Provide the [x, y] coordinate of the cell's center where the given text is located.  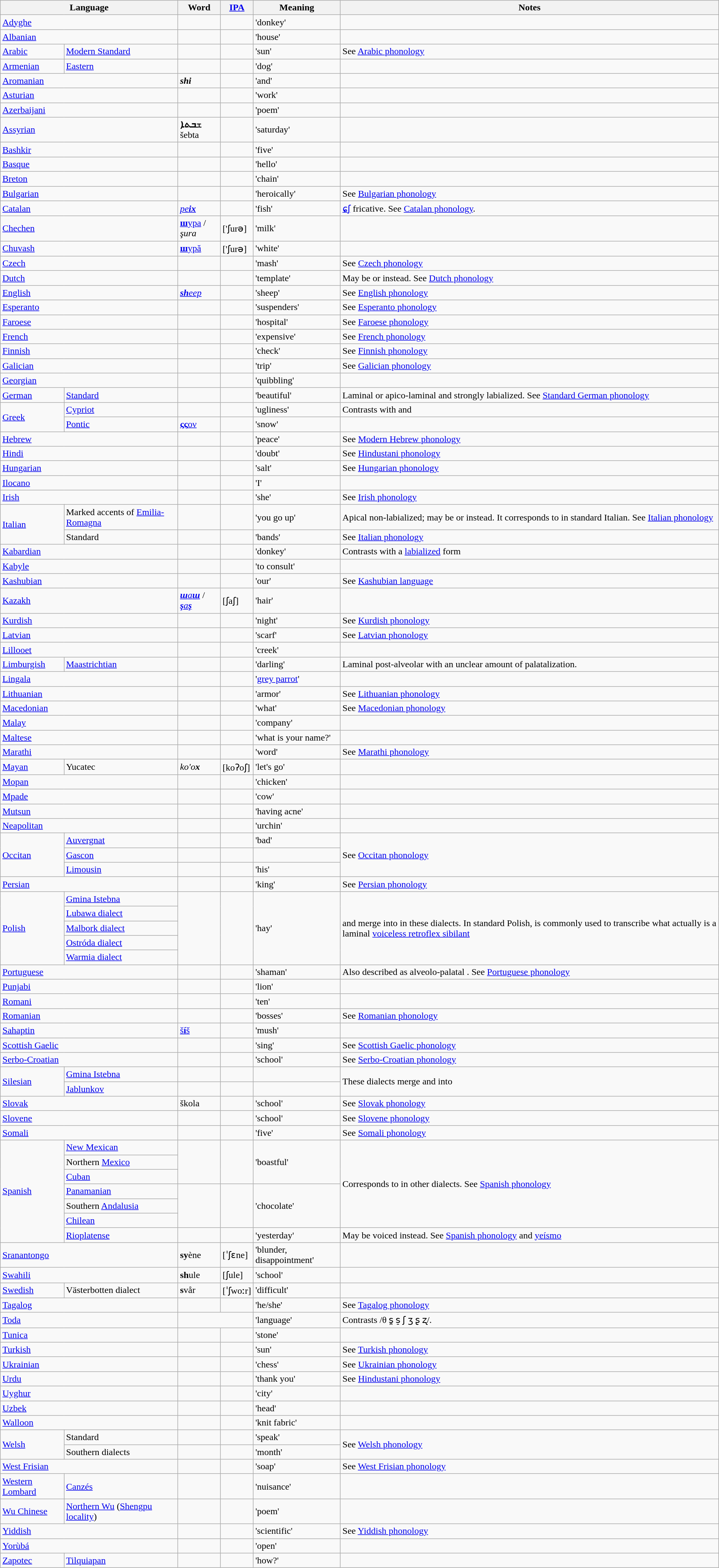
Yucatec [121, 767]
Ukrainian [89, 1364]
See Esperanto phonology [529, 307]
[ʃule] [237, 1275]
'to consult' [297, 566]
'and' [297, 81]
Notes [529, 8]
Cuban [121, 1177]
'dog' [297, 66]
'white' [297, 249]
Somali [89, 1133]
'month' [297, 1452]
'trip' [297, 366]
Marathi [89, 752]
Tagalog [89, 1305]
Kurdish [89, 620]
'difficult' [297, 1290]
shule [199, 1275]
'our' [297, 581]
Malay [89, 723]
'chain' [297, 179]
Yiddish [89, 1531]
'suspenders' [297, 307]
Azerbaijani [89, 110]
шурă [199, 249]
Contrasts /θ s̪ s̠ ʃ ʒ ʂ ʐ/. [529, 1320]
See Faroese phonology [529, 322]
'yesterday' [297, 1235]
'bands' [297, 537]
'soap' [297, 1467]
See Italian phonology [529, 537]
'salt' [297, 468]
'knit fabric' [297, 1423]
See West Frisian phonology [529, 1467]
'mash' [297, 264]
'boastful' [297, 1162]
'fish' [297, 209]
Laminal or apico-laminal and strongly labialized. See Standard German phonology [529, 395]
Ilocano [89, 483]
'blunder, disappointment' [297, 1255]
Tilquiapan [121, 1560]
May be voiced instead. See Spanish phonology and yeísmo [529, 1235]
'I' [297, 483]
'bosses' [297, 1016]
[koʔoʃ] [237, 767]
'you go up' [297, 517]
Ostróda dialect [121, 943]
Silesian [32, 1082]
'check' [297, 351]
See Hungarian phonology [529, 468]
'darling' [297, 664]
[ʃаʃ] [237, 601]
Occitan [32, 855]
See Kurdish phonology [529, 620]
ςςον [199, 424]
'open' [297, 1546]
See Slovene phonology [529, 1118]
Sranantongo [89, 1255]
See Yiddish phonology [529, 1531]
'expensive' [297, 336]
'what' [297, 708]
Asturian [89, 95]
Basque [89, 164]
See Occitan phonology [529, 855]
'creek' [297, 650]
Hindi [89, 454]
French [89, 336]
Irish [89, 497]
Västerbotten dialect [121, 1290]
Latvian [89, 635]
Chuvash [89, 249]
Macedonian [89, 708]
Punjabi [89, 986]
Serbo-Croatian [89, 1060]
See Marathi phonology [529, 752]
Swedish [32, 1290]
'sing' [297, 1045]
'quibbling' [297, 380]
German [32, 395]
Gascon [121, 855]
[ˈʃɛne] [237, 1255]
ܫܒܬܐ šebta [199, 130]
Pontic [121, 424]
Northern Mexico [121, 1162]
'beautiful' [297, 395]
'hospital' [297, 322]
sheep [199, 293]
Zapotec [32, 1560]
Lillooet [89, 650]
See Tagalog phonology [529, 1305]
Language [89, 8]
'grey parrot' [297, 679]
Southern dialects [121, 1452]
Meaning [297, 8]
'template' [297, 278]
šíš [199, 1030]
Hebrew [89, 439]
[ˈʃwoːr] [237, 1290]
Maastrichtian [121, 664]
Hungarian [89, 468]
Lubawa dialect [121, 913]
Warmia dialect [121, 957]
See Somali phonology [529, 1133]
See Lithuanian phonology [529, 693]
'his' [297, 870]
Yorùbá [89, 1546]
May be or instead. See Dutch phonology [529, 278]
Italian [32, 525]
Mutsun [89, 811]
Kazakh [89, 601]
See Latvian phonology [529, 635]
Mopan [89, 782]
Breton [89, 179]
'ten' [297, 1001]
'milk' [297, 228]
'lion' [297, 986]
See Modern Hebrew phonology [529, 439]
See Arabic phonology [529, 51]
See Romanian phonology [529, 1016]
'what is your name?' [297, 738]
See Scottish Gaelic phonology [529, 1045]
Wu Chinese [32, 1511]
'company' [297, 723]
Limburgish [32, 664]
peix [199, 209]
'head' [297, 1408]
'he/she' [297, 1305]
Portuguese [89, 972]
Marked accents of Emilia-Romagna [121, 517]
Toda [89, 1320]
шаш / şaş [199, 601]
and merge into in these dialects. In standard Polish, is commonly used to transcribe what actually is a laminal voiceless retroflex sibilant [529, 928]
New Mexican [121, 1147]
'let's go' [297, 767]
'hay' [297, 928]
Chechen [89, 228]
Contrasts with and [529, 409]
'hair' [297, 601]
Romanian [89, 1016]
svår [199, 1290]
Jablunkov [121, 1089]
ɕʃ fricative. See Catalan phonology. [529, 209]
'scarf' [297, 635]
Georgian [89, 380]
Scottish Gaelic [89, 1045]
Arabic [32, 51]
Apical non-labialized; may be or instead. It corresponds to in standard Italian. See Italian phonology [529, 517]
'hello' [297, 164]
'chess' [297, 1364]
Assyrian [89, 130]
'language' [297, 1320]
Mayan [32, 767]
syène [199, 1255]
Neapolitan [89, 826]
These dialects merge and into [529, 1082]
See Finnish phonology [529, 351]
Eastern [121, 66]
Aromanian [89, 81]
Kashubian [89, 581]
Lingala [89, 679]
'chocolate' [297, 1206]
Kabardian [89, 552]
See Czech phonology [529, 264]
See Welsh phonology [529, 1445]
See Bulgarian phonology [529, 193]
West Frisian [89, 1467]
See Serbo-Croatian phonology [529, 1060]
škola [199, 1104]
Chilean [121, 1220]
ko'ox [199, 767]
Uzbek [89, 1408]
'city' [297, 1393]
Bulgarian [89, 193]
'house' [297, 37]
Esperanto [89, 307]
'king' [297, 884]
'sheep' [297, 293]
Galician [89, 366]
Also described as alveolo-palatal . See Portuguese phonology [529, 972]
'mush' [297, 1030]
Adyghe [89, 22]
'she' [297, 497]
Walloon [89, 1423]
Corresponds to in other dialects. See Spanish phonology [529, 1184]
Cypriot [121, 409]
'peace' [297, 439]
Malbork dialect [121, 928]
'word' [297, 752]
IPA [237, 8]
See Irish phonology [529, 497]
'speak' [297, 1437]
Slovak [89, 1104]
Auvergnat [121, 840]
Word [199, 8]
Canzés [121, 1487]
'shaman' [297, 972]
'snow' [297, 424]
Greek [32, 417]
'stone' [297, 1335]
Western Lombard [32, 1487]
'bad' [297, 840]
Slovene [89, 1118]
Urdu [89, 1379]
Panamanian [121, 1191]
See French phonology [529, 336]
Turkish [89, 1349]
'chicken' [297, 782]
See Galician phonology [529, 366]
Armenian [32, 66]
'scientific' [297, 1531]
See Slovak phonology [529, 1104]
Finnish [89, 351]
'having acne' [297, 811]
Maltese [89, 738]
Modern Standard [121, 51]
See English phonology [529, 293]
Northern Wu (Shengpu locality) [121, 1511]
Swahili [89, 1275]
Sahaptin [89, 1030]
Southern Andalusia [121, 1206]
See Macedonian phonology [529, 708]
Uyghur [89, 1393]
Lithuanian [89, 693]
'how?' [297, 1560]
'night' [297, 620]
Dutch [89, 278]
Polish [32, 928]
Czech [89, 264]
'urchin' [297, 826]
Welsh [32, 1445]
Romani [89, 1001]
Mpade [89, 796]
English [89, 293]
Limousin [121, 870]
Albanian [89, 37]
'thank you' [297, 1379]
See Turkish phonology [529, 1349]
Spanish [32, 1191]
Catalan [89, 209]
See Ukrainian phonology [529, 1364]
'nuisance' [297, 1487]
Laminal post-alveolar with an unclear amount of palatalization. [529, 664]
See Kashubian language [529, 581]
'cow' [297, 796]
Contrasts with a labialized form [529, 552]
Faroese [89, 322]
'work' [297, 95]
Kabyle [89, 566]
шура / şura [199, 228]
Tunica [89, 1335]
'heroically' [297, 193]
'ugliness' [297, 409]
'armor' [297, 693]
shi [199, 81]
'doubt' [297, 454]
'saturday' [297, 130]
Bashkir [89, 149]
Rioplatense [121, 1235]
See Persian phonology [529, 884]
Persian [89, 884]
